Identify which cell holds the provided text, then report its [x, y] central coordinate. 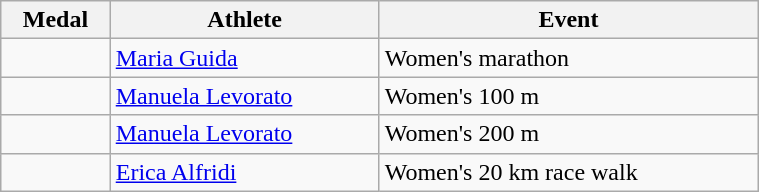
Athlete [244, 20]
Erica Alfridi [244, 172]
Women's 100 m [568, 96]
Women's 20 km race walk [568, 172]
Maria Guida [244, 58]
Women's marathon [568, 58]
Women's 200 m [568, 134]
Event [568, 20]
Medal [56, 20]
